Determine the (X, Y) coordinate at the center of the cell enclosing the given text.  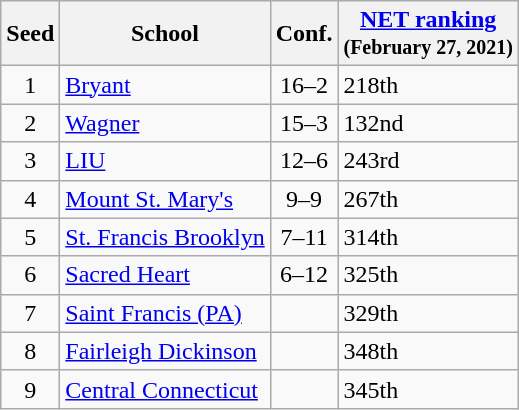
325th (428, 275)
Fairleigh Dickinson (165, 351)
Seed (30, 34)
243rd (428, 161)
Bryant (165, 85)
Sacred Heart (165, 275)
Central Connecticut (165, 389)
15–3 (304, 123)
9–9 (304, 199)
6 (30, 275)
1 (30, 85)
2 (30, 123)
345th (428, 389)
Conf. (304, 34)
348th (428, 351)
St. Francis Brooklyn (165, 237)
8 (30, 351)
School (165, 34)
Mount St. Mary's (165, 199)
12–6 (304, 161)
267th (428, 199)
3 (30, 161)
6–12 (304, 275)
132nd (428, 123)
5 (30, 237)
Saint Francis (PA) (165, 313)
Wagner (165, 123)
NET ranking(February 27, 2021) (428, 34)
329th (428, 313)
314th (428, 237)
16–2 (304, 85)
LIU (165, 161)
7–11 (304, 237)
9 (30, 389)
4 (30, 199)
7 (30, 313)
218th (428, 85)
